Search for the cell housing the specified text and yield its [x, y] center coordinate. 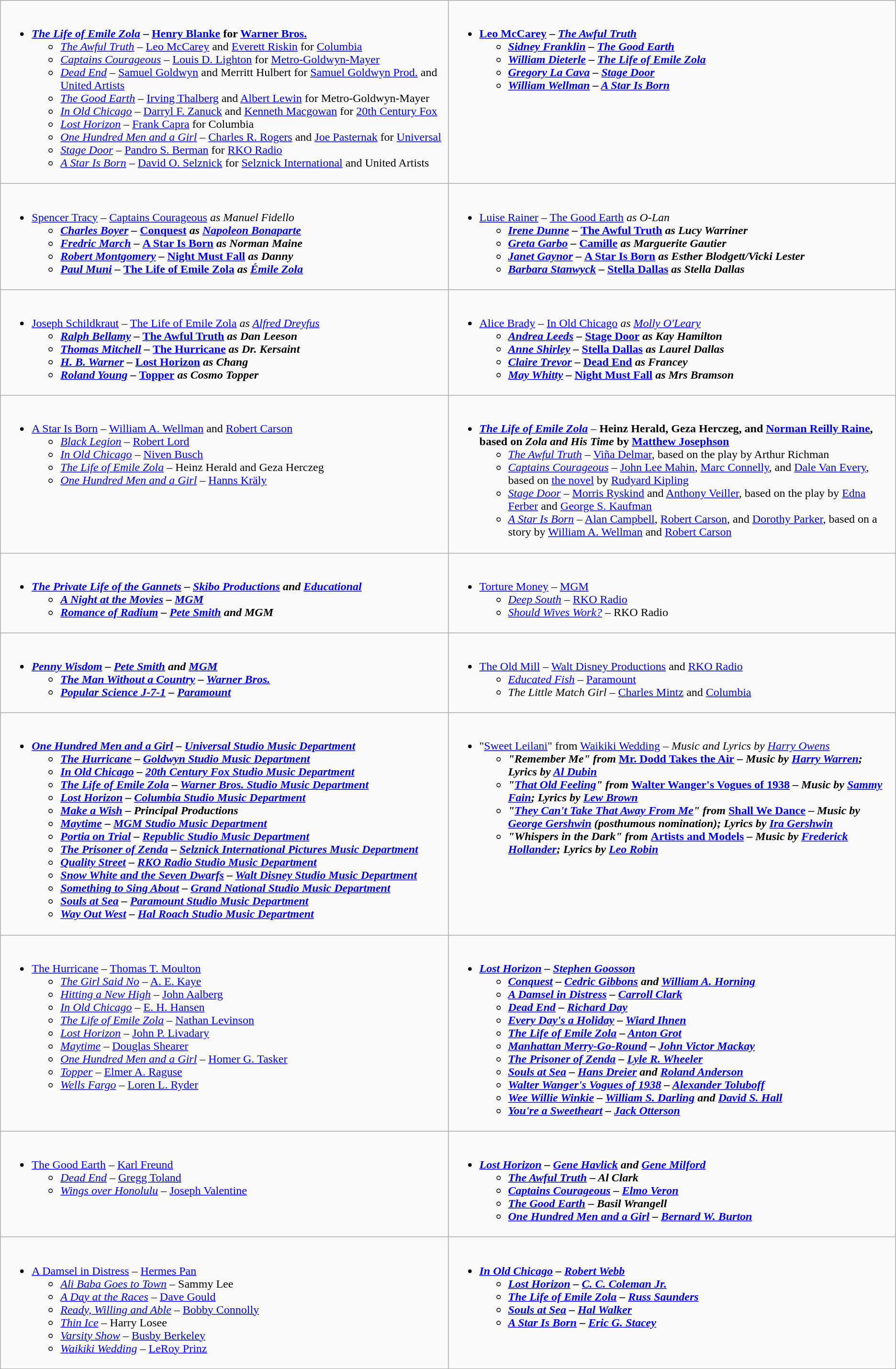
The Good Earth – Karl FreundDead End – Gregg TolandWings over Honolulu – Joseph Valentine [224, 1184]
Torture Money – MGMDeep South – RKO RadioShould Wives Work? – RKO Radio [672, 593]
Penny Wisdom – Pete Smith and MGMThe Man Without a Country – Warner Bros.Popular Science J-7-1 – Paramount [224, 673]
The Private Life of the Gannets – Skibo Productions and EducationalA Night at the Movies – MGMRomance of Radium – Pete Smith and MGM [224, 593]
The Old Mill – Walt Disney Productions and RKO RadioEducated Fish – ParamountThe Little Match Girl – Charles Mintz and Columbia [672, 673]
